Provide the (X, Y) coordinate of the cell's center where the given text is located.  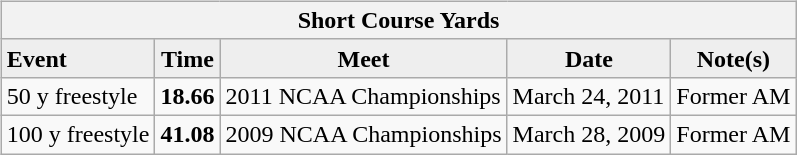
100 y freestyle (78, 134)
41.08 (188, 134)
Note(s) (734, 58)
Short Course Yards (398, 20)
Date (589, 58)
March 24, 2011 (589, 96)
Time (188, 58)
2009 NCAA Championships (364, 134)
Meet (364, 58)
18.66 (188, 96)
March 28, 2009 (589, 134)
Event (78, 58)
50 y freestyle (78, 96)
2011 NCAA Championships (364, 96)
